Output the (X, Y) coordinate of the center of the cell containing the given text.  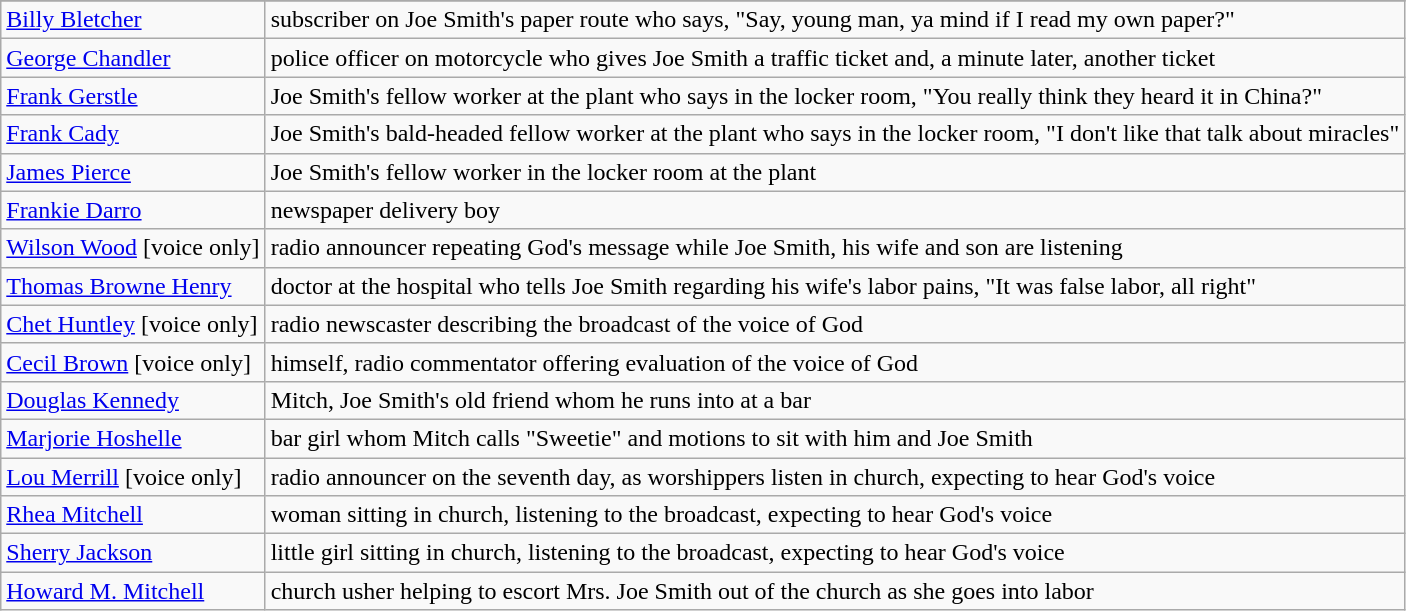
church usher helping to escort Mrs. Joe Smith out of the church as she goes into labor (835, 591)
James Pierce (133, 172)
newspaper delivery boy (835, 210)
bar girl whom Mitch calls "Sweetie" and motions to sit with him and Joe Smith (835, 438)
Joe Smith's bald-headed fellow worker at the plant who says in the locker room, "I don't like that talk about miracles" (835, 134)
radio announcer repeating God's message while Joe Smith, his wife and son are listening (835, 248)
doctor at the hospital who tells Joe Smith regarding his wife's labor pains, "It was false labor, all right" (835, 286)
little girl sitting in church, listening to the broadcast, expecting to hear God's voice (835, 553)
police officer on motorcycle who gives Joe Smith a traffic ticket and, a minute later, another ticket (835, 58)
Chet Huntley [voice only] (133, 324)
Marjorie Hoshelle (133, 438)
Howard M. Mitchell (133, 591)
Joe Smith's fellow worker at the plant who says in the locker room, "You really think they heard it in China?" (835, 96)
Sherry Jackson (133, 553)
Thomas Browne Henry (133, 286)
Frankie Darro (133, 210)
Frank Gerstle (133, 96)
Joe Smith's fellow worker in the locker room at the plant (835, 172)
radio announcer on the seventh day, as worshippers listen in church, expecting to hear God's voice (835, 477)
himself, radio commentator offering evaluation of the voice of God (835, 362)
radio newscaster describing the broadcast of the voice of God (835, 324)
George Chandler (133, 58)
Wilson Wood [voice only] (133, 248)
Rhea Mitchell (133, 515)
Mitch, Joe Smith's old friend whom he runs into at a bar (835, 400)
Frank Cady (133, 134)
Billy Bletcher (133, 20)
Lou Merrill [voice only] (133, 477)
Cecil Brown [voice only] (133, 362)
Douglas Kennedy (133, 400)
subscriber on Joe Smith's paper route who says, "Say, young man, ya mind if I read my own paper?" (835, 20)
woman sitting in church, listening to the broadcast, expecting to hear God's voice (835, 515)
